Output the (x, y) coordinate of the center of the cell containing the given text.  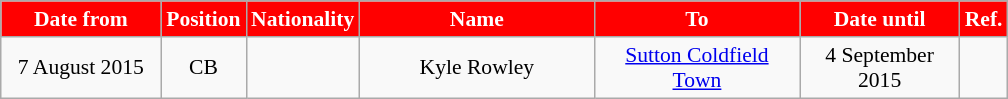
To (696, 19)
Position (204, 19)
Date from (81, 19)
Name (476, 19)
Ref. (984, 19)
CB (204, 68)
4 September 2015 (880, 68)
Kyle Rowley (476, 68)
Nationality (302, 19)
7 August 2015 (81, 68)
Sutton Coldfield Town (696, 68)
Date until (880, 19)
